Pinpoint the cell where the given text exists, returning its [x, y] midpoint coordinate. 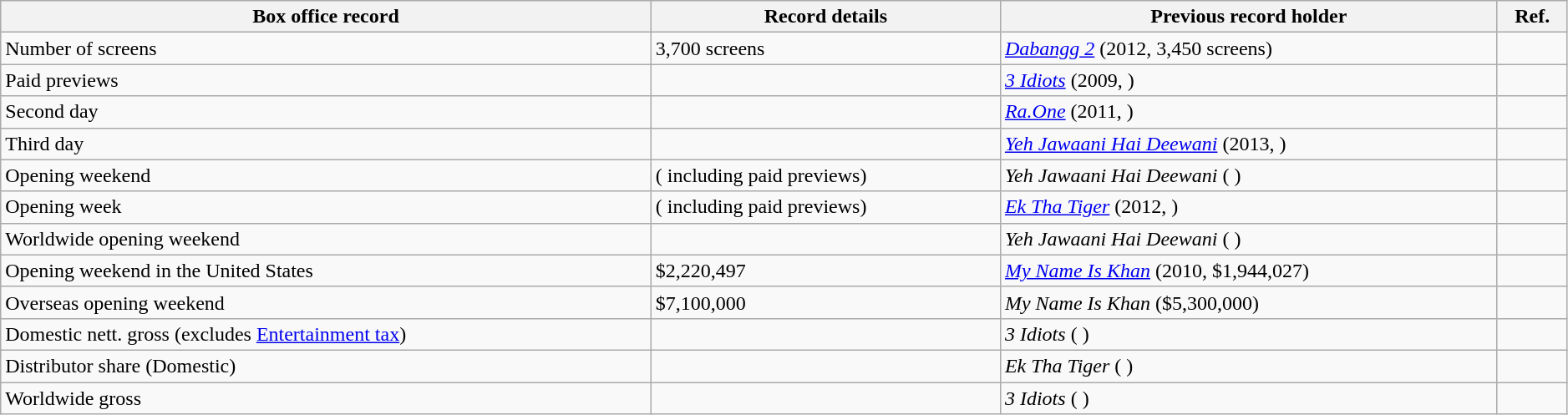
Distributor share (Domestic) [326, 366]
Number of screens [326, 48]
3 Idiots (2009, ) [1248, 80]
Opening week [326, 207]
My Name Is Khan (2010, $1,944,027) [1248, 271]
Previous record holder [1248, 17]
Second day [326, 112]
Opening weekend [326, 175]
Ek Tha Tiger ( ) [1248, 366]
$7,100,000 [825, 302]
My Name Is Khan ($5,300,000) [1248, 302]
Third day [326, 144]
Box office record [326, 17]
Ra.One (2011, ) [1248, 112]
Paid previews [326, 80]
Opening weekend in the United States [326, 271]
Domestic nett. gross (excludes Entertainment tax) [326, 334]
Dabangg 2 (2012, 3,450 screens) [1248, 48]
Overseas opening weekend [326, 302]
Ref. [1532, 17]
Yeh Jawaani Hai Deewani (2013, ) [1248, 144]
Worldwide gross [326, 398]
Worldwide opening weekend [326, 239]
Ek Tha Tiger (2012, ) [1248, 207]
3,700 screens [825, 48]
$2,220,497 [825, 271]
Record details [825, 17]
